Search for the cell housing the specified text and yield its [x, y] center coordinate. 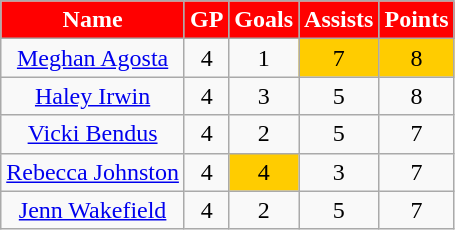
Assists [339, 20]
Meghan Agosta [93, 58]
Points [416, 20]
Name [93, 20]
1 [264, 58]
GP [206, 20]
Goals [264, 20]
Jenn Wakefield [93, 210]
Rebecca Johnston [93, 172]
Haley Irwin [93, 96]
Vicki Bendus [93, 134]
